Locate the cell with the specified text and output its (x, y) center coordinate. 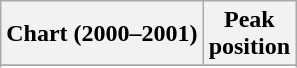
Chart (2000–2001) (102, 34)
Peakposition (249, 34)
